Return (x, y) of the center of cell containing provided text 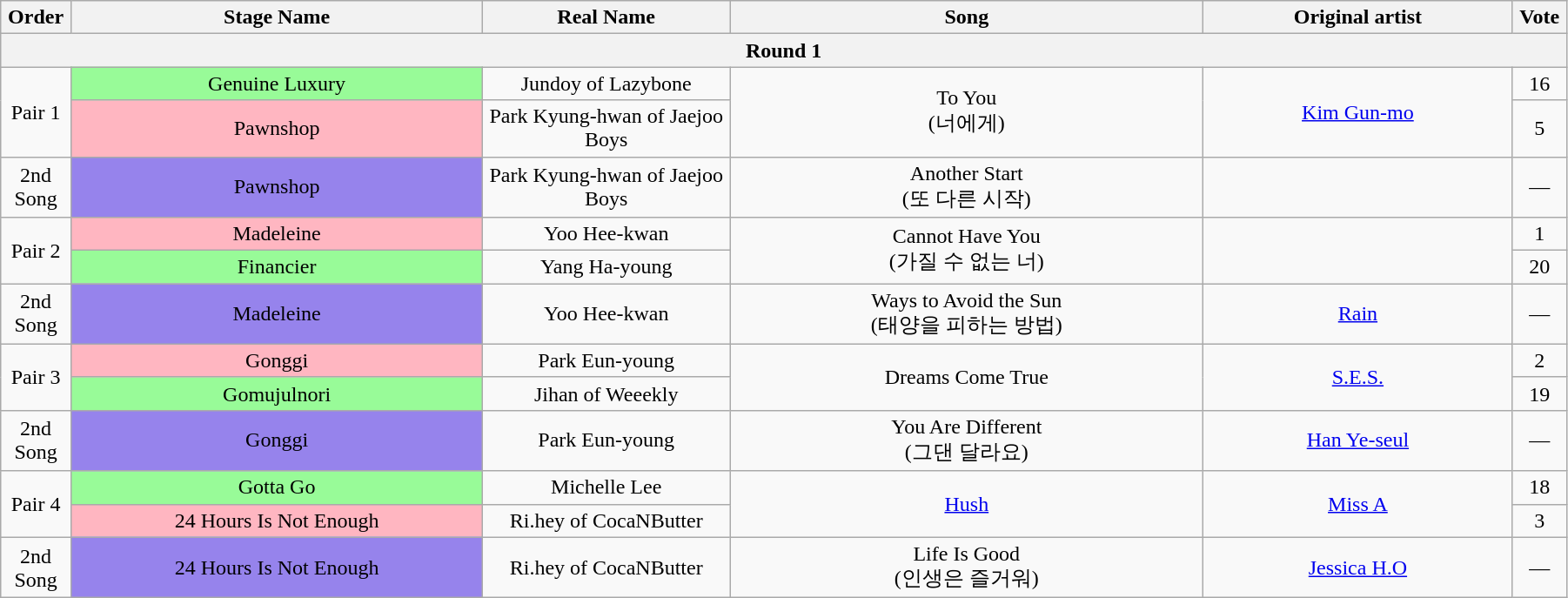
Yang Ha-young (606, 267)
Han Ye-seul (1357, 440)
Vote (1540, 17)
20 (1540, 267)
Song (967, 17)
S.E.S. (1357, 377)
To You(너에게) (967, 111)
Michelle Lee (606, 487)
1 (1540, 234)
Miss A (1357, 504)
2 (1540, 360)
Stage Name (277, 17)
18 (1540, 487)
Life Is Good(인생은 즐거워) (967, 568)
Original artist (1357, 17)
Gomujulnori (277, 393)
Real Name (606, 17)
Jessica H.O (1357, 568)
Dreams Come True (967, 377)
Hush (967, 504)
5 (1540, 129)
16 (1540, 84)
Rain (1357, 314)
19 (1540, 393)
Pair 3 (37, 377)
Kim Gun-mo (1357, 111)
Pair 4 (37, 504)
Pair 1 (37, 111)
Order (37, 17)
Pair 2 (37, 251)
Jihan of Weeekly (606, 393)
Jundoy of Lazybone (606, 84)
Ways to Avoid the Sun(태양을 피하는 방법) (967, 314)
3 (1540, 521)
You Are Different (그댄 달라요) (967, 440)
Cannot Have You(가질 수 없는 너) (967, 251)
Round 1 (784, 50)
Another Start(또 다른 시작) (967, 187)
Gotta Go (277, 487)
Financier (277, 267)
Genuine Luxury (277, 84)
